Capture the cell that displays the provided text and extract its [x, y] central coordinate. 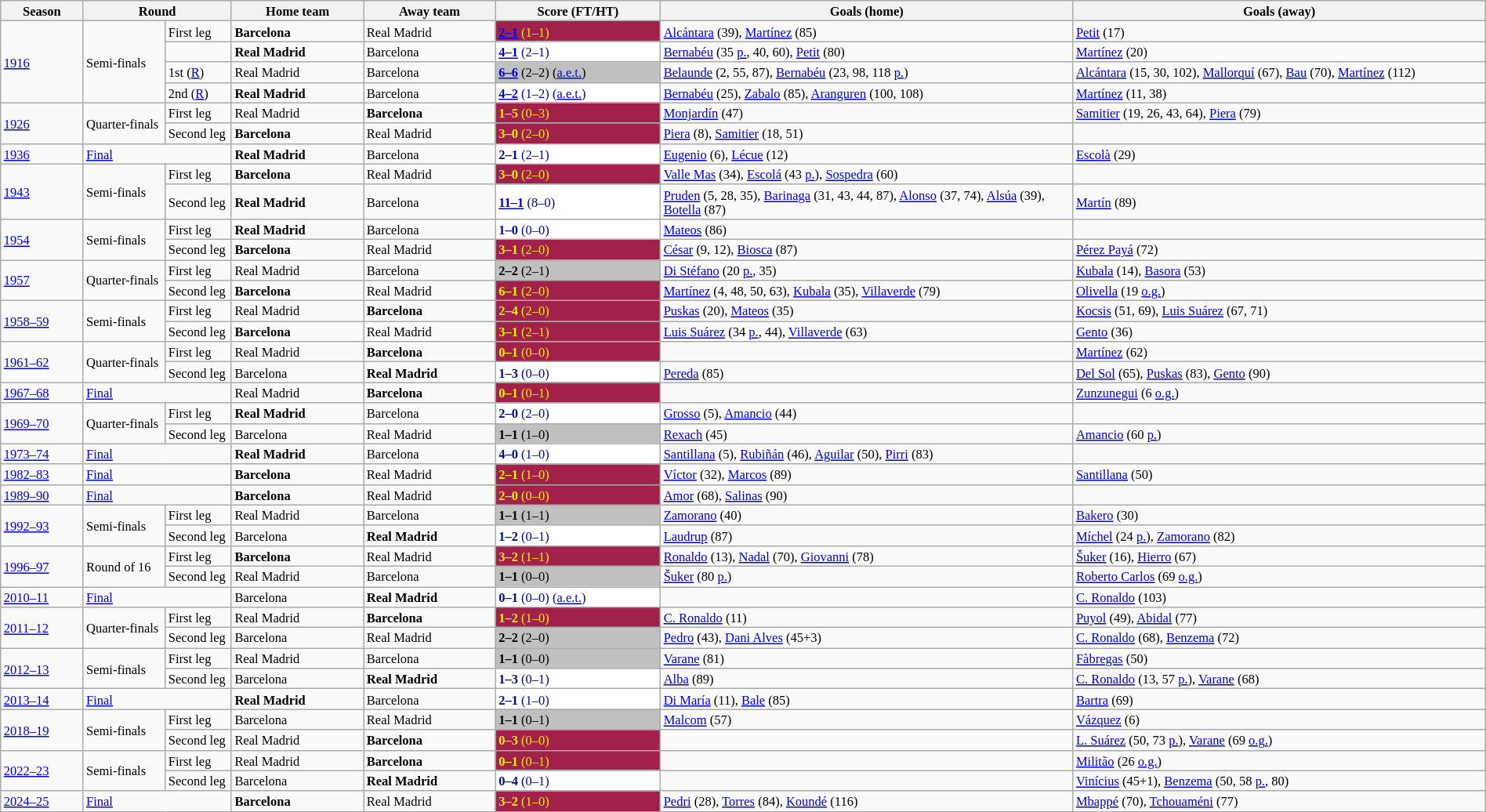
Šuker (80 p.) [867, 576]
0–3 (0–0) [578, 740]
2–2 (2–1) [578, 270]
1st (R) [199, 72]
3–2 (1–1) [578, 556]
Home team [297, 11]
1961–62 [42, 362]
2–2 (2–0) [578, 638]
3–1 (2–0) [578, 249]
Santillana (5), Rubiñán (46), Aguilar (50), Pirri (83) [867, 454]
Bartra (69) [1279, 699]
1969–70 [42, 423]
Bernabéu (25), Zabalo (85), Aranguren (100, 108) [867, 92]
Ronaldo (13), Nadal (70), Giovanni (78) [867, 556]
Amor (68), Salinas (90) [867, 495]
1957 [42, 281]
Pereda (85) [867, 372]
2018–19 [42, 730]
C. Ronaldo (11) [867, 618]
Kocsis (51, 69), Luis Suárez (67, 71) [1279, 311]
Rexach (45) [867, 433]
Vinícius (45+1), Benzema (50, 58 p., 80) [1279, 781]
Season [42, 11]
Malcom (57) [867, 720]
Laudrup (87) [867, 535]
3–2 (1–0) [578, 801]
1–1 (0–1) [578, 720]
1954 [42, 239]
2024–25 [42, 801]
Martínez (20) [1279, 52]
Puskas (20), Mateos (35) [867, 311]
2013–14 [42, 699]
Puyol (49), Abidal (77) [1279, 618]
Bakero (30) [1279, 515]
1916 [42, 62]
Vázquez (6) [1279, 720]
Pedro (43), Dani Alves (45+3) [867, 638]
1989–90 [42, 495]
1–3 (0–0) [578, 372]
Militão (26 o.g.) [1279, 760]
2011–12 [42, 628]
4–0 (1–0) [578, 454]
2–0 (2–0) [578, 413]
3–1 (2–1) [578, 332]
Bernabéu (35 p., 40, 60), Petit (80) [867, 52]
Martín (89) [1279, 201]
L. Suárez (50, 73 p.), Varane (69 o.g.) [1279, 740]
Goals (away) [1279, 11]
Martínez (11, 38) [1279, 92]
2–1 (1–1) [578, 31]
Šuker (16), Hierro (67) [1279, 556]
6–1 (2–0) [578, 291]
2–1 (2–1) [578, 154]
Monjardín (47) [867, 113]
0–4 (0–1) [578, 781]
Amancio (60 p.) [1279, 433]
1973–74 [42, 454]
Olivella (19 o.g.) [1279, 291]
11–1 (8–0) [578, 201]
0–1 (0–0) [578, 352]
1–1 (1–1) [578, 515]
César (9, 12), Biosca (87) [867, 249]
1926 [42, 123]
Varane (81) [867, 658]
2–4 (2–0) [578, 311]
Petit (17) [1279, 31]
Martínez (62) [1279, 352]
Víctor (32), Marcos (89) [867, 474]
Luis Suárez (34 p., 44), Villaverde (63) [867, 332]
Santillana (50) [1279, 474]
C. Ronaldo (68), Benzema (72) [1279, 638]
1943 [42, 191]
Alba (89) [867, 679]
Del Sol (65), Puskas (83), Gento (90) [1279, 372]
Round of 16 [124, 566]
Alcántara (39), Martínez (85) [867, 31]
Gento (36) [1279, 332]
2022–23 [42, 770]
Pérez Payá (72) [1279, 249]
Escolà (29) [1279, 154]
1936 [42, 154]
Score (FT/HT) [578, 11]
1–1 (1–0) [578, 433]
Mateos (86) [867, 229]
Kubala (14), Basora (53) [1279, 270]
Away team [429, 11]
Martínez (4, 48, 50, 63), Kubala (35), Villaverde (79) [867, 291]
1982–83 [42, 474]
1992–93 [42, 525]
C. Ronaldo (13, 57 p.), Varane (68) [1279, 679]
Roberto Carlos (69 o.g.) [1279, 576]
Eugenio (6), Lécue (12) [867, 154]
Belaunde (2, 55, 87), Bernabéu (23, 98, 118 p.) [867, 72]
1967–68 [42, 393]
4–2 (1–2) (a.e.t.) [578, 92]
Di Stéfano (20 p., 35) [867, 270]
0–1 (0–0) (a.e.t.) [578, 596]
Fàbregas (50) [1279, 658]
Piera (8), Samitier (18, 51) [867, 133]
6–6 (2–2) (a.e.t.) [578, 72]
1–0 (0–0) [578, 229]
1–2 (0–1) [578, 535]
Pruden (5, 28, 35), Barinaga (31, 43, 44, 87), Alonso (37, 74), Alsúa (39), Botella (87) [867, 201]
1–3 (0–1) [578, 679]
4–1 (2–1) [578, 52]
Zunzunegui (6 o.g.) [1279, 393]
Mbappé (70), Tchouaméni (77) [1279, 801]
1996–97 [42, 566]
1–5 (0–3) [578, 113]
Valle Mas (34), Escolá (43 p.), Sospedra (60) [867, 174]
1958–59 [42, 321]
C. Ronaldo (103) [1279, 596]
2010–11 [42, 596]
1–2 (1–0) [578, 618]
Di María (11), Bale (85) [867, 699]
Goals (home) [867, 11]
Pedri (28), Torres (84), Koundé (116) [867, 801]
2012–13 [42, 669]
Míchel (24 p.), Zamorano (82) [1279, 535]
2–0 (0–0) [578, 495]
Round [157, 11]
2nd (R) [199, 92]
Samitier (19, 26, 43, 64), Piera (79) [1279, 113]
Alcántara (15, 30, 102), Mallorquí (67), Bau (70), Martínez (112) [1279, 72]
Zamorano (40) [867, 515]
Grosso (5), Amancio (44) [867, 413]
